Locate the cell with the specified text and output its [X, Y] center coordinate. 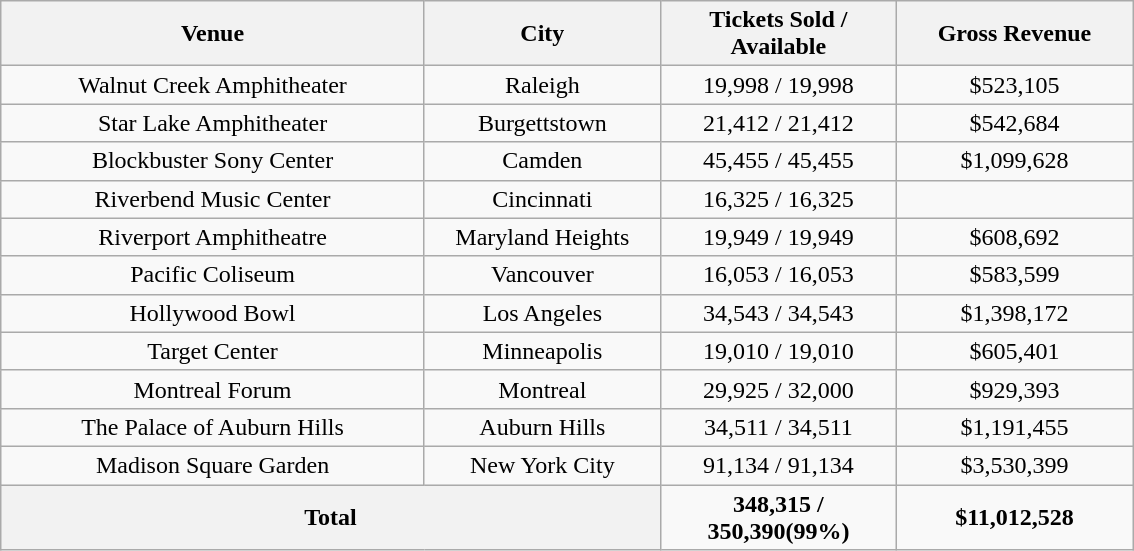
$929,393 [1014, 389]
Montreal Forum [213, 389]
Vancouver [542, 275]
Maryland Heights [542, 237]
19,010 / 19,010 [778, 351]
Tickets Sold / Available [778, 34]
19,949 / 19,949 [778, 237]
16,053 / 16,053 [778, 275]
29,925 / 32,000 [778, 389]
34,511 / 34,511 [778, 427]
$1,099,628 [1014, 161]
Los Angeles [542, 313]
Montreal [542, 389]
19,998 / 19,998 [778, 85]
$3,530,399 [1014, 465]
348,315 / 350,390(99%) [778, 516]
Cincinnati [542, 199]
Madison Square Garden [213, 465]
$1,398,172 [1014, 313]
The Palace of Auburn Hills [213, 427]
Target Center [213, 351]
Blockbuster Sony Center [213, 161]
$605,401 [1014, 351]
$608,692 [1014, 237]
Riverbend Music Center [213, 199]
$1,191,455 [1014, 427]
$542,684 [1014, 123]
Star Lake Amphitheater [213, 123]
21,412 / 21,412 [778, 123]
Minneapolis [542, 351]
Gross Revenue [1014, 34]
Burgettstown [542, 123]
$583,599 [1014, 275]
$11,012,528 [1014, 516]
Raleigh [542, 85]
Auburn Hills [542, 427]
Pacific Coliseum [213, 275]
Total [331, 516]
91,134 / 91,134 [778, 465]
Walnut Creek Amphitheater [213, 85]
New York City [542, 465]
16,325 / 16,325 [778, 199]
34,543 / 34,543 [778, 313]
Hollywood Bowl [213, 313]
45,455 / 45,455 [778, 161]
$523,105 [1014, 85]
City [542, 34]
Camden [542, 161]
Riverport Amphitheatre [213, 237]
Venue [213, 34]
